Pinpoint the cell where the given text exists, returning its (X, Y) midpoint coordinate. 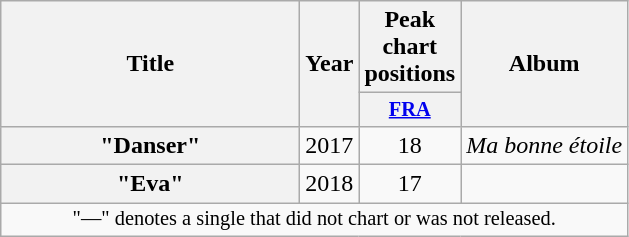
Year (330, 64)
2017 (330, 145)
Peak chart positions (410, 47)
17 (410, 184)
FRA (410, 110)
"Danser" (150, 145)
"Eva" (150, 184)
Album (544, 64)
"—" denotes a single that did not chart or was not released. (314, 220)
Title (150, 64)
2018 (330, 184)
Ma bonne étoile (544, 145)
18 (410, 145)
